Return the [X, Y] coordinate for the center point of the cell that contains the specified text.  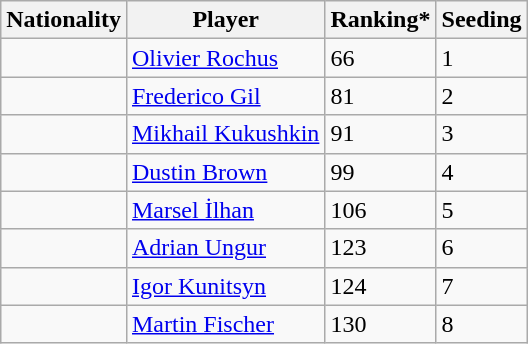
106 [380, 210]
Mikhail Kukushkin [225, 134]
130 [380, 324]
124 [380, 286]
91 [380, 134]
66 [380, 58]
Player [225, 20]
7 [482, 286]
6 [482, 248]
4 [482, 172]
8 [482, 324]
Martin Fischer [225, 324]
81 [380, 96]
1 [482, 58]
Olivier Rochus [225, 58]
Dustin Brown [225, 172]
Marsel İlhan [225, 210]
99 [380, 172]
Adrian Ungur [225, 248]
5 [482, 210]
123 [380, 248]
2 [482, 96]
Frederico Gil [225, 96]
Igor Kunitsyn [225, 286]
3 [482, 134]
Seeding [482, 20]
Nationality [64, 20]
Ranking* [380, 20]
